Return the [x, y] coordinate for the center point of the cell that contains the specified text.  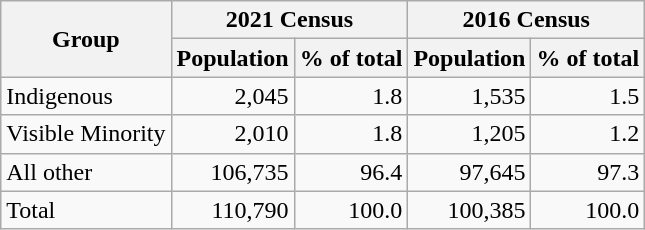
Group [86, 39]
2016 Census [526, 20]
1,205 [470, 134]
1,535 [470, 96]
1.5 [588, 96]
1.2 [588, 134]
All other [86, 172]
Visible Minority [86, 134]
106,735 [232, 172]
110,790 [232, 210]
2021 Census [290, 20]
2,045 [232, 96]
97.3 [588, 172]
96.4 [351, 172]
100,385 [470, 210]
97,645 [470, 172]
2,010 [232, 134]
Total [86, 210]
Indigenous [86, 96]
